Locate the cell with the specified text and output its [x, y] center coordinate. 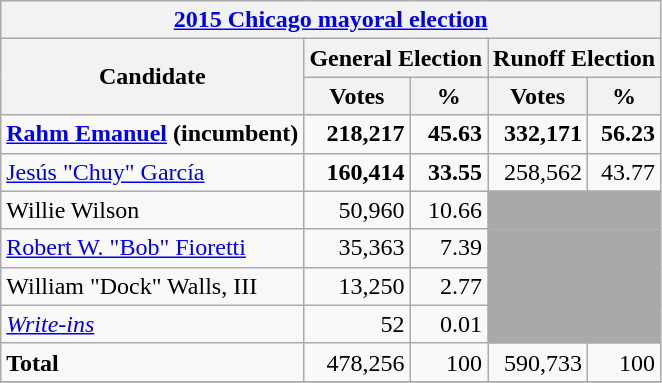
Write-ins [152, 324]
Runoff Election [574, 58]
William "Dock" Walls, III [152, 286]
160,414 [357, 172]
Rahm Emanuel (incumbent) [152, 134]
10.66 [449, 210]
332,171 [538, 134]
General Election [396, 58]
2015 Chicago mayoral election [331, 20]
0.01 [449, 324]
Candidate [152, 77]
218,217 [357, 134]
478,256 [357, 362]
Total [152, 362]
52 [357, 324]
35,363 [357, 248]
7.39 [449, 248]
Robert W. "Bob" Fioretti [152, 248]
43.77 [624, 172]
2.77 [449, 286]
45.63 [449, 134]
Jesús "Chuy" García [152, 172]
Willie Wilson [152, 210]
258,562 [538, 172]
590,733 [538, 362]
33.55 [449, 172]
56.23 [624, 134]
50,960 [357, 210]
13,250 [357, 286]
